Extract the [X, Y] coordinate from the center of the cell holding the provided text.  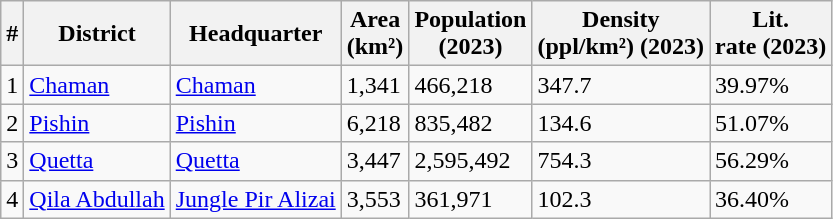
# [12, 34]
102.3 [621, 199]
Lit.rate (2023) [771, 34]
Population(2023) [470, 34]
3,553 [375, 199]
Headquarter [256, 34]
Area(km²) [375, 34]
835,482 [470, 123]
466,218 [470, 85]
6,218 [375, 123]
51.07% [771, 123]
56.29% [771, 161]
3,447 [375, 161]
Density(ppl/km²) (2023) [621, 34]
347.7 [621, 85]
2,595,492 [470, 161]
Qila Abdullah [97, 199]
134.6 [621, 123]
36.40% [771, 199]
754.3 [621, 161]
2 [12, 123]
Jungle Pir Alizai [256, 199]
1,341 [375, 85]
District [97, 34]
361,971 [470, 199]
39.97% [771, 85]
4 [12, 199]
1 [12, 85]
3 [12, 161]
